Return (x, y) of the center of cell containing provided text 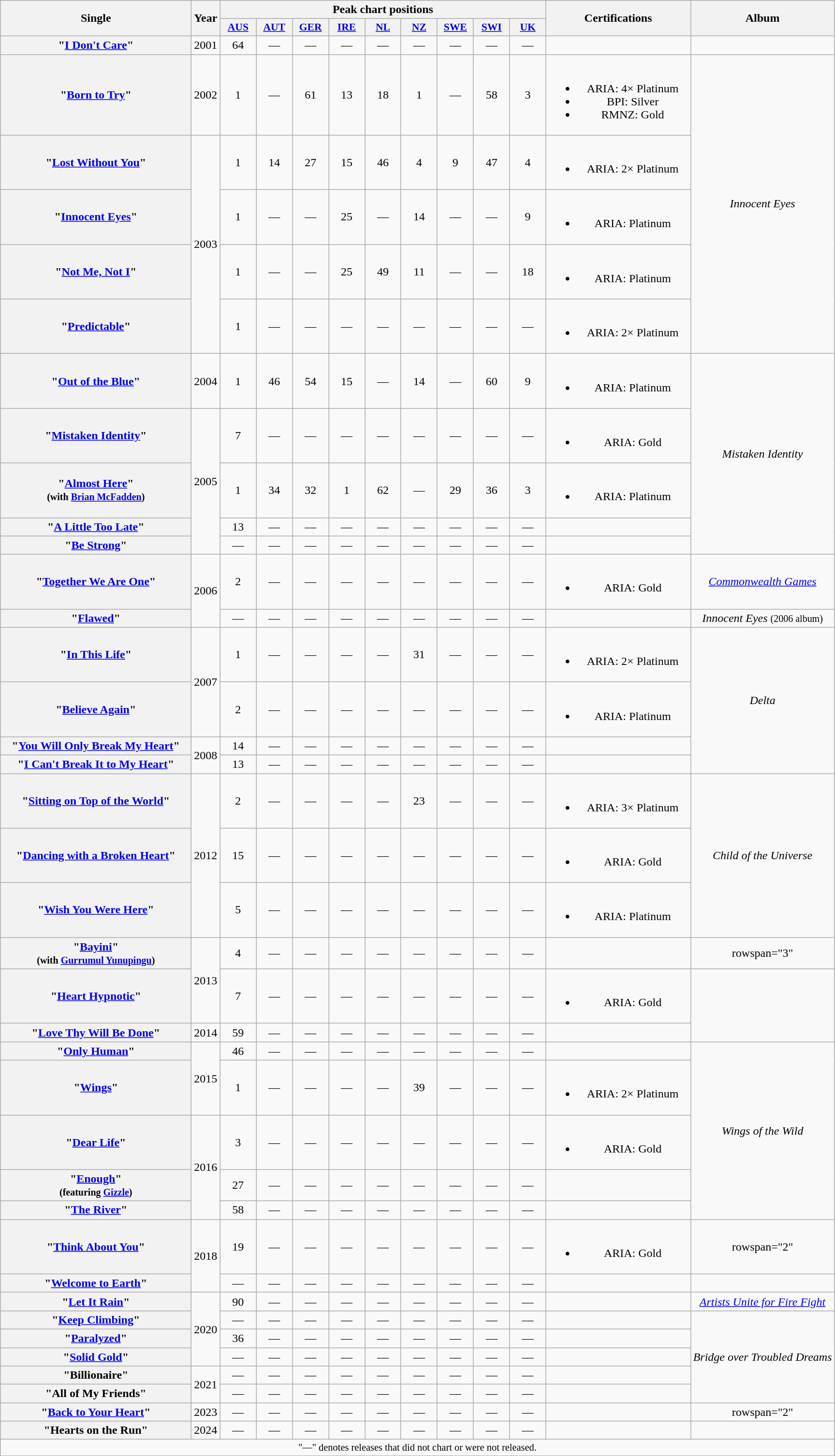
"Solid Gold" (96, 1356)
2001 (206, 45)
"Lost Without You" (96, 162)
"Born to Try" (96, 95)
2003 (206, 245)
"Innocent Eyes" (96, 217)
"A Little Too Late" (96, 527)
2024 (206, 1430)
"All of My Friends" (96, 1394)
"Wish You Were Here" (96, 910)
SWE (455, 28)
AUS (238, 28)
2014 (206, 1033)
Year (206, 18)
31 (419, 654)
90 (238, 1301)
"Only Human" (96, 1051)
61 (310, 95)
49 (383, 272)
Innocent Eyes (2006 album) (762, 618)
"Out of the Blue" (96, 381)
29 (455, 490)
"Paralyzed" (96, 1338)
64 (238, 45)
"Let It Rain" (96, 1301)
GER (310, 28)
"The River" (96, 1210)
Innocent Eyes (762, 204)
"Be Strong" (96, 545)
Bridge over Troubled Dreams (762, 1356)
"Keep Climbing" (96, 1320)
54 (310, 381)
2012 (206, 855)
60 (491, 381)
2007 (206, 682)
"In This Life" (96, 654)
62 (383, 490)
2020 (206, 1329)
"Enough" (featuring Gizzle) (96, 1185)
IRE (347, 28)
"Wings" (96, 1087)
2018 (206, 1255)
"You Will Only Break My Heart" (96, 746)
rowspan="3" (762, 953)
Wings of the Wild (762, 1131)
"Almost Here" (with Brian McFadden) (96, 490)
"Mistaken Identity" (96, 436)
2004 (206, 381)
"I Don't Care" (96, 45)
34 (275, 490)
Mistaken Identity (762, 454)
2023 (206, 1412)
"Welcome to Earth" (96, 1283)
47 (491, 162)
"Bayini"(with Gurrumul Yunupingu) (96, 953)
Commonwealth Games (762, 582)
2015 (206, 1079)
Single (96, 18)
Delta (762, 700)
"Believe Again" (96, 709)
ARIA: 3× Platinum (618, 800)
"Not Me, Not I" (96, 272)
2005 (206, 481)
11 (419, 272)
NZ (419, 28)
23 (419, 800)
"Back to Your Heart" (96, 1412)
32 (310, 490)
"Predictable" (96, 327)
ARIA: 4× PlatinumBPI: SilverRMNZ: Gold (618, 95)
"Love Thy Will Be Done" (96, 1033)
"Dancing with a Broken Heart" (96, 855)
2008 (206, 755)
19 (238, 1247)
"Billionaire" (96, 1375)
UK (528, 28)
Album (762, 18)
2002 (206, 95)
NL (383, 28)
Artists Unite for Fire Fight (762, 1301)
"Sitting on Top of the World" (96, 800)
"Flawed" (96, 618)
2016 (206, 1167)
2006 (206, 591)
Certifications (618, 18)
"Heart Hypnotic" (96, 996)
59 (238, 1033)
"Think About You" (96, 1247)
SWI (491, 28)
39 (419, 1087)
Child of the Universe (762, 855)
2013 (206, 980)
5 (238, 910)
"I Can't Break It to My Heart" (96, 764)
2021 (206, 1384)
"—" denotes releases that did not chart or were not released. (418, 1448)
"Together We Are One" (96, 582)
Peak chart positions (383, 10)
"Dear Life" (96, 1142)
"Hearts on the Run" (96, 1430)
AUT (275, 28)
